Provide the (x, y) coordinate of the cell's center where the given text is located.  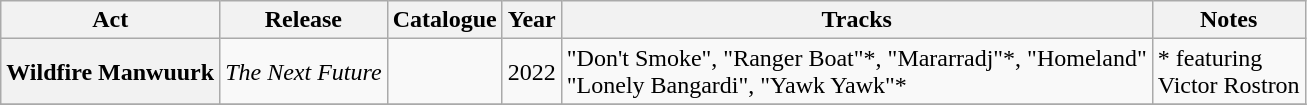
Wildfire Manwuurk (110, 72)
* featuring Victor Rostron (1228, 72)
2022 (532, 72)
The Next Future (304, 72)
Act (110, 20)
Year (532, 20)
Catalogue (444, 20)
"Don't Smoke", "Ranger Boat"*, "Mararradj"*, "Homeland" "Lonely Bangardi", "Yawk Yawk"* (856, 72)
Release (304, 20)
Notes (1228, 20)
Tracks (856, 20)
